Return the (X, Y) coordinate for the center point of the cell that contains the specified text.  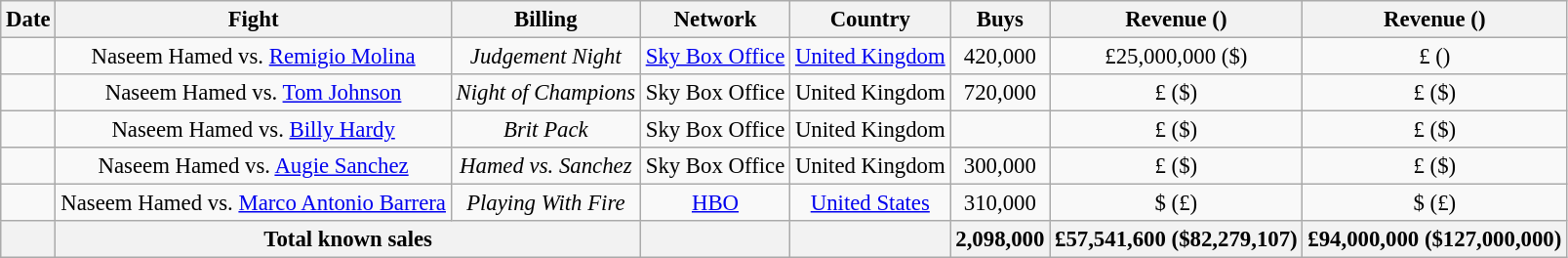
HBO (714, 203)
Naseem Hamed vs. Remigio Molina (254, 57)
300,000 (1000, 166)
Date (28, 20)
720,000 (1000, 93)
2,098,000 (1000, 239)
Naseem Hamed vs. Tom Johnson (254, 93)
Network (714, 20)
£25,000,000 ($) (1177, 57)
United States (870, 203)
Hamed vs. Sanchez (545, 166)
310,000 (1000, 203)
420,000 (1000, 57)
Buys (1000, 20)
Judgement Night (545, 57)
Playing With Fire (545, 203)
Naseem Hamed vs. Billy Hardy (254, 130)
Fight (254, 20)
£ () (1434, 57)
Naseem Hamed vs. Augie Sanchez (254, 166)
Naseem Hamed vs. Marco Antonio Barrera (254, 203)
Total known sales (348, 239)
Brit Pack (545, 130)
£57,541,600 ($82,279,107) (1177, 239)
Night of Champions (545, 93)
Country (870, 20)
£94,000,000 ($127,000,000) (1434, 239)
Billing (545, 20)
